Extract the (x, y) coordinate from the center of the cell holding the provided text.  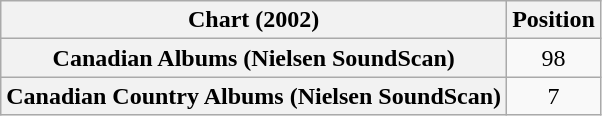
7 (554, 96)
98 (554, 58)
Canadian Albums (Nielsen SoundScan) (254, 58)
Position (554, 20)
Chart (2002) (254, 20)
Canadian Country Albums (Nielsen SoundScan) (254, 96)
